Pinpoint the cell where the given text exists, returning its (X, Y) midpoint coordinate. 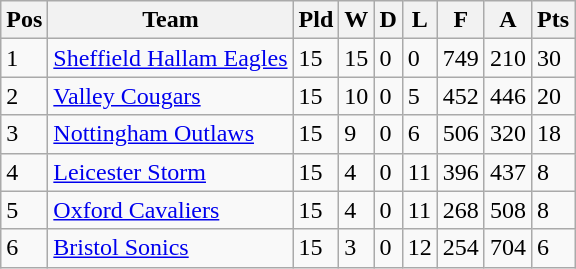
Nottingham Outlaws (170, 134)
749 (460, 58)
452 (460, 96)
Bristol Sonics (170, 248)
Pos (24, 20)
Leicester Storm (170, 172)
508 (508, 210)
9 (356, 134)
18 (552, 134)
704 (508, 248)
L (420, 20)
12 (420, 248)
268 (460, 210)
437 (508, 172)
320 (508, 134)
Sheffield Hallam Eagles (170, 58)
Team (170, 20)
20 (552, 96)
506 (460, 134)
446 (508, 96)
10 (356, 96)
D (388, 20)
2 (24, 96)
254 (460, 248)
30 (552, 58)
Valley Cougars (170, 96)
210 (508, 58)
1 (24, 58)
Pld (316, 20)
Pts (552, 20)
A (508, 20)
396 (460, 172)
W (356, 20)
F (460, 20)
Oxford Cavaliers (170, 210)
